Identify which cell holds the provided text, then report its [x, y] central coordinate. 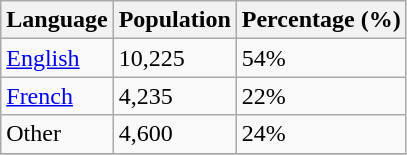
4,600 [174, 134]
French [57, 96]
Other [57, 134]
10,225 [174, 58]
English [57, 58]
4,235 [174, 96]
22% [321, 96]
Population [174, 20]
54% [321, 58]
Percentage (%) [321, 20]
Language [57, 20]
24% [321, 134]
